Provide the [X, Y] coordinate of the cell's center where the given text is located.  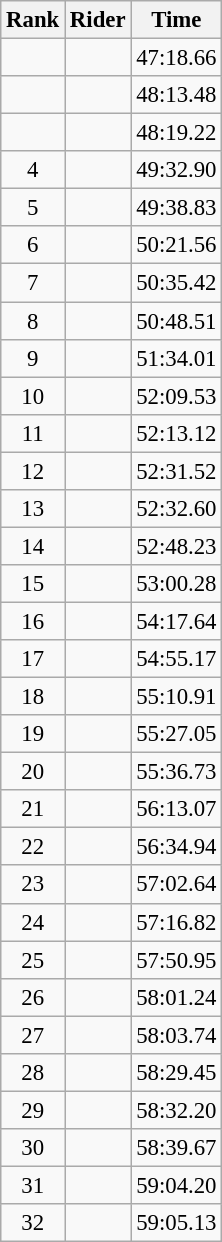
57:50.95 [176, 960]
58:32.20 [176, 1110]
59:05.13 [176, 1223]
5 [33, 208]
59:04.20 [176, 1185]
Time [176, 20]
26 [33, 997]
49:32.90 [176, 170]
55:10.91 [176, 697]
32 [33, 1223]
17 [33, 659]
12 [33, 471]
Rider [98, 20]
52:32.60 [176, 509]
50:48.51 [176, 321]
52:13.12 [176, 433]
15 [33, 584]
31 [33, 1185]
57:02.64 [176, 885]
58:29.45 [176, 1073]
13 [33, 509]
56:13.07 [176, 809]
57:16.82 [176, 922]
21 [33, 809]
23 [33, 885]
19 [33, 734]
7 [33, 283]
48:13.48 [176, 95]
54:55.17 [176, 659]
29 [33, 1110]
58:01.24 [176, 997]
24 [33, 922]
16 [33, 621]
50:35.42 [176, 283]
52:09.53 [176, 396]
47:18.66 [176, 58]
10 [33, 396]
55:27.05 [176, 734]
53:00.28 [176, 584]
Rank [33, 20]
56:34.94 [176, 847]
52:48.23 [176, 546]
14 [33, 546]
25 [33, 960]
55:36.73 [176, 772]
4 [33, 170]
27 [33, 1035]
9 [33, 358]
52:31.52 [176, 471]
8 [33, 321]
49:38.83 [176, 208]
54:17.64 [176, 621]
6 [33, 245]
22 [33, 847]
11 [33, 433]
50:21.56 [176, 245]
58:03.74 [176, 1035]
51:34.01 [176, 358]
18 [33, 697]
28 [33, 1073]
48:19.22 [176, 133]
58:39.67 [176, 1148]
20 [33, 772]
30 [33, 1148]
